Extract the [x, y] coordinate from the center of the cell holding the provided text.  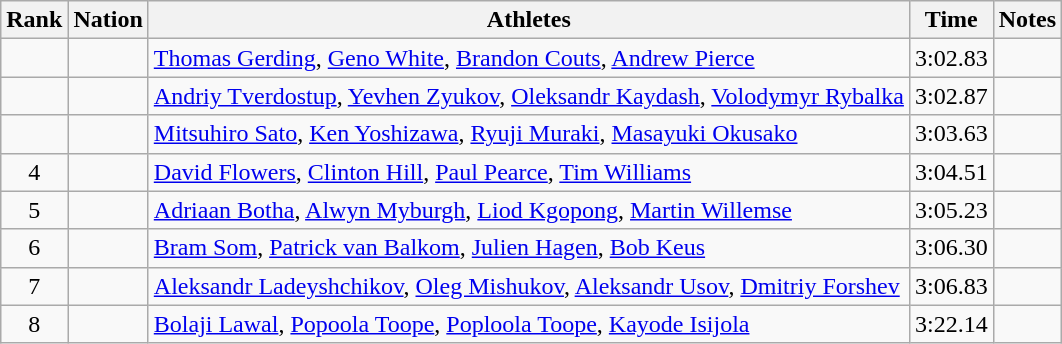
Bram Som, Patrick van Balkom, Julien Hagen, Bob Keus [528, 248]
Rank [34, 20]
3:03.63 [951, 134]
Mitsuhiro Sato, Ken Yoshizawa, Ryuji Muraki, Masayuki Okusako [528, 134]
Notes [1027, 20]
Time [951, 20]
Nation [108, 20]
3:02.87 [951, 96]
Athletes [528, 20]
Bolaji Lawal, Popoola Toope, Poploola Toope, Kayode Isijola [528, 324]
3:22.14 [951, 324]
Andriy Tverdostup, Yevhen Zyukov, Oleksandr Kaydash, Volodymyr Rybalka [528, 96]
Adriaan Botha, Alwyn Myburgh, Liod Kgopong, Martin Willemse [528, 210]
7 [34, 286]
4 [34, 172]
Thomas Gerding, Geno White, Brandon Couts, Andrew Pierce [528, 58]
3:02.83 [951, 58]
5 [34, 210]
3:06.30 [951, 248]
3:05.23 [951, 210]
8 [34, 324]
Aleksandr Ladeyshchikov, Oleg Mishukov, Aleksandr Usov, Dmitriy Forshev [528, 286]
3:06.83 [951, 286]
David Flowers, Clinton Hill, Paul Pearce, Tim Williams [528, 172]
3:04.51 [951, 172]
6 [34, 248]
